Search for the cell housing the specified text and yield its [x, y] center coordinate. 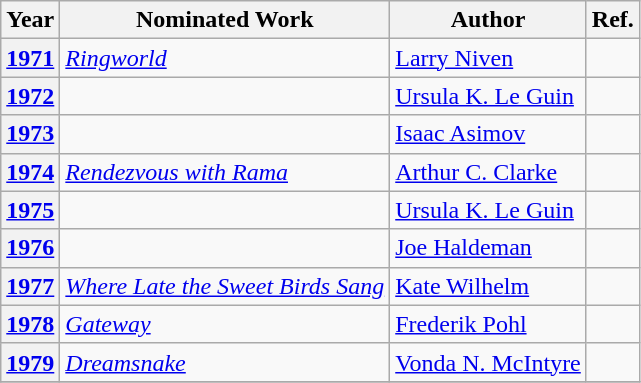
Vonda N. McIntyre [488, 362]
1972 [30, 96]
Joe Haldeman [488, 248]
Frederik Pohl [488, 324]
Isaac Asimov [488, 134]
Arthur C. Clarke [488, 172]
Ringworld [225, 58]
1974 [30, 172]
Rendezvous with Rama [225, 172]
Author [488, 20]
1978 [30, 324]
Ref. [612, 20]
Dreamsnake [225, 362]
Kate Wilhelm [488, 286]
Gateway [225, 324]
Nominated Work [225, 20]
1979 [30, 362]
1971 [30, 58]
1976 [30, 248]
1975 [30, 210]
1977 [30, 286]
Larry Niven [488, 58]
1973 [30, 134]
Where Late the Sweet Birds Sang [225, 286]
Year [30, 20]
